Find where the given text appears and provide that cell's center as (X, Y) coordinate. 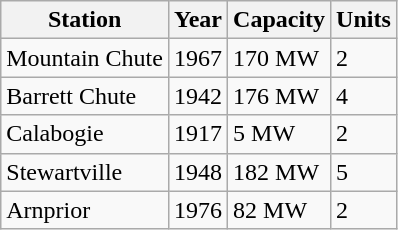
5 MW (280, 134)
1917 (198, 134)
Calabogie (85, 134)
1942 (198, 96)
1967 (198, 58)
170 MW (280, 58)
5 (364, 172)
176 MW (280, 96)
Station (85, 20)
4 (364, 96)
Stewartville (85, 172)
82 MW (280, 210)
Capacity (280, 20)
Units (364, 20)
1948 (198, 172)
Arnprior (85, 210)
Barrett Chute (85, 96)
182 MW (280, 172)
Mountain Chute (85, 58)
Year (198, 20)
1976 (198, 210)
